Output the [X, Y] coordinate of the center of the cell containing the given text.  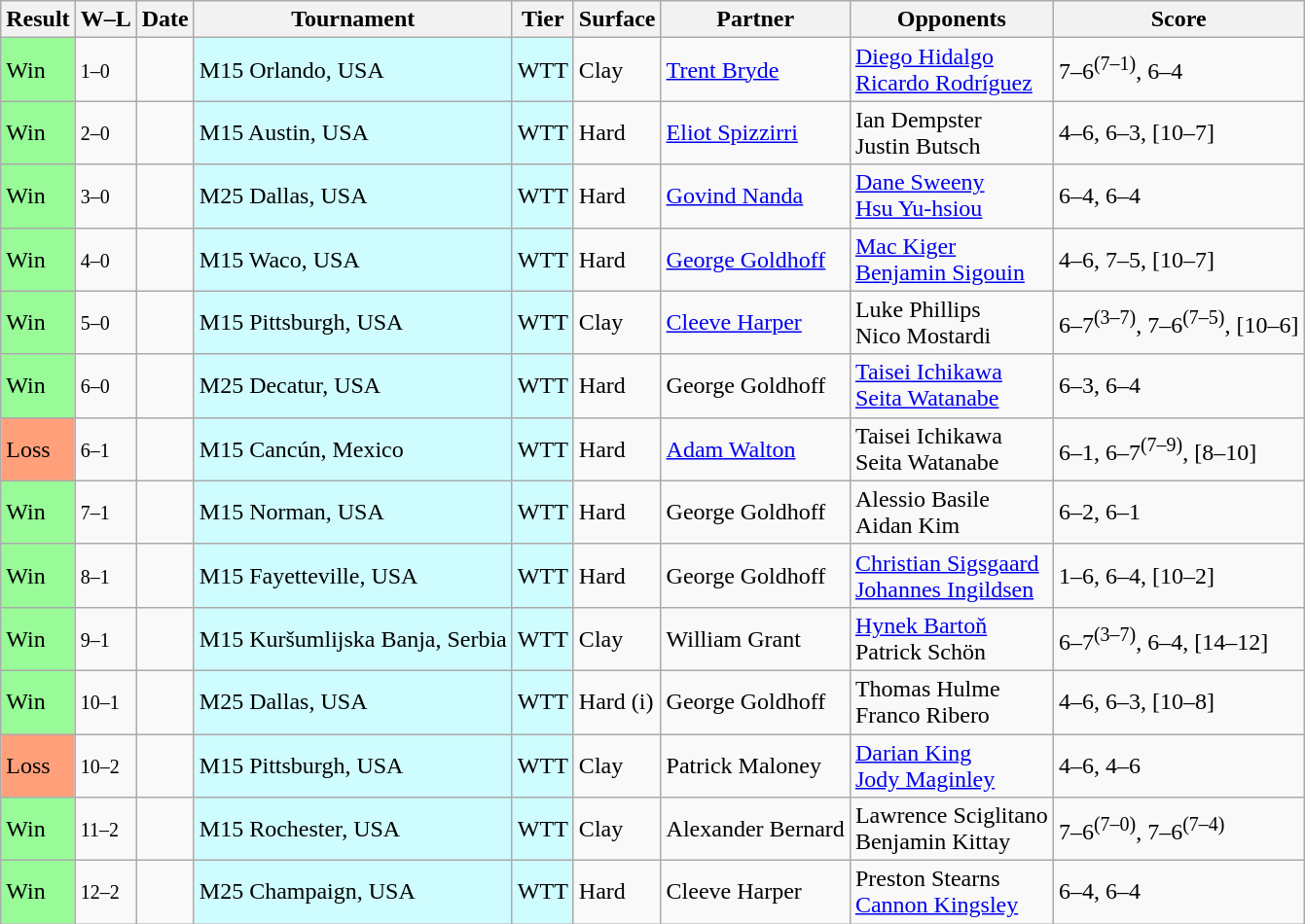
7–6(7–1), 6–4 [1178, 70]
M15 Fayetteville, USA [352, 576]
William Grant [755, 638]
W–L [105, 19]
5–0 [105, 323]
Diego Hidalgo Ricardo Rodríguez [952, 70]
Preston Stearns Cannon Kingsley [952, 893]
Dane Sweeny Hsu Yu-hsiou [952, 196]
6–3, 6–4 [1178, 385]
Hard (i) [617, 702]
3–0 [105, 196]
6–2, 6–1 [1178, 512]
M15 Orlando, USA [352, 70]
Alexander Bernard [755, 829]
M15 Kuršumlijska Banja, Serbia [352, 638]
6–7(3–7), 7–6(7–5), [10–6] [1178, 323]
Score [1178, 19]
Partner [755, 19]
Thomas Hulme Franco Ribero [952, 702]
M15 Waco, USA [352, 259]
M15 Rochester, USA [352, 829]
M15 Cancún, Mexico [352, 449]
4–6, 4–6 [1178, 764]
4–6, 7–5, [10–7] [1178, 259]
11–2 [105, 829]
Hynek Bartoň Patrick Schön [952, 638]
12–2 [105, 893]
Surface [617, 19]
1–6, 6–4, [10–2] [1178, 576]
Mac Kiger Benjamin Sigouin [952, 259]
4–0 [105, 259]
7–6(7–0), 7–6(7–4) [1178, 829]
9–1 [105, 638]
M15 Austin, USA [352, 132]
10–2 [105, 764]
Date [165, 19]
Alessio Basile Aidan Kim [952, 512]
6–0 [105, 385]
Tier [543, 19]
6–1 [105, 449]
Patrick Maloney [755, 764]
Opponents [952, 19]
Darian King Jody Maginley [952, 764]
Ian Dempster Justin Butsch [952, 132]
6–7(3–7), 6–4, [14–12] [1178, 638]
Result [38, 19]
10–1 [105, 702]
4–6, 6–3, [10–7] [1178, 132]
1–0 [105, 70]
M25 Champaign, USA [352, 893]
M15 Norman, USA [352, 512]
4–6, 6–3, [10–8] [1178, 702]
Luke Phillips Nico Mostardi [952, 323]
Lawrence Sciglitano Benjamin Kittay [952, 829]
Govind Nanda [755, 196]
Christian Sigsgaard Johannes Ingildsen [952, 576]
Eliot Spizzirri [755, 132]
6–1, 6–7(7–9), [8–10] [1178, 449]
7–1 [105, 512]
Adam Walton [755, 449]
M25 Decatur, USA [352, 385]
Trent Bryde [755, 70]
Tournament [352, 19]
2–0 [105, 132]
8–1 [105, 576]
